Identify which cell holds the provided text, then report its (X, Y) central coordinate. 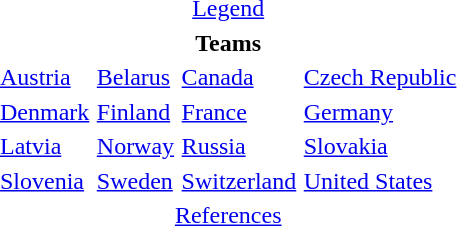
Norway (135, 147)
France (239, 112)
Canada (239, 77)
Belarus (135, 77)
Switzerland (239, 181)
Finland (135, 112)
Sweden (135, 181)
Russia (239, 147)
